Extract the (x, y) coordinate from the center of the cell holding the provided text.  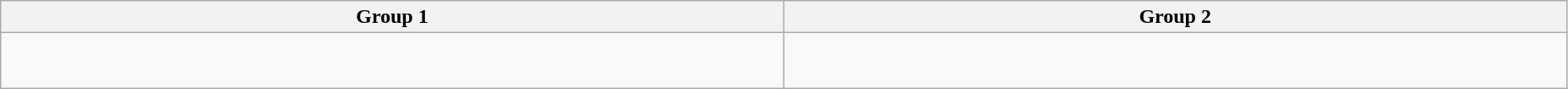
Group 2 (1175, 17)
Group 1 (392, 17)
